From the cell containing the given text, extract its center point as (x, y) coordinate. 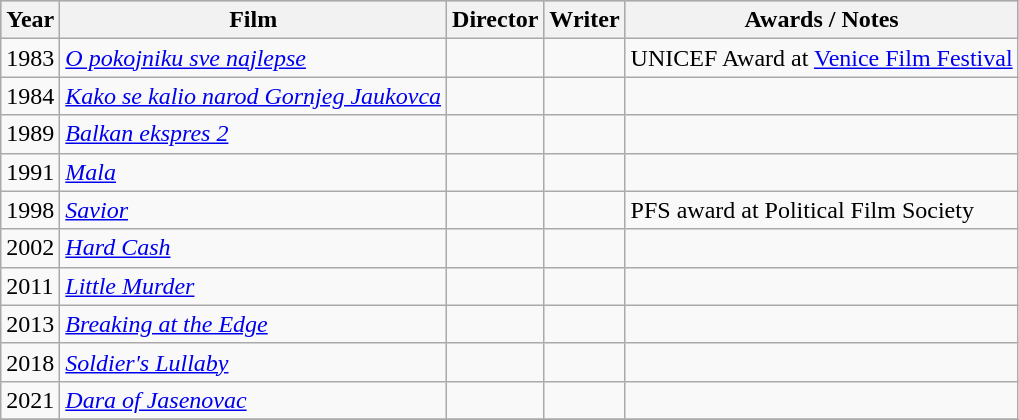
2021 (30, 400)
2002 (30, 248)
O pokojniku sve najlepse (254, 58)
Mala (254, 172)
1989 (30, 134)
Kako se kalio narod Gornjeg Jaukovca (254, 96)
2018 (30, 362)
2011 (30, 286)
Year (30, 20)
1983 (30, 58)
Film (254, 20)
Director (496, 20)
Breaking at the Edge (254, 324)
Writer (584, 20)
1991 (30, 172)
Little Murder (254, 286)
1984 (30, 96)
Soldier's Lullaby (254, 362)
2013 (30, 324)
1998 (30, 210)
Dara of Jasenovac (254, 400)
Awards / Notes (822, 20)
Hard Cash (254, 248)
Savior (254, 210)
UNICEF Award at Venice Film Festival (822, 58)
Balkan ekspres 2 (254, 134)
PFS award at Political Film Society (822, 210)
